Scan for the cell matching the given text and deliver its (X, Y) coordinate at center. 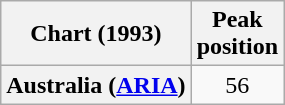
Chart (1993) (96, 34)
56 (237, 85)
Australia (ARIA) (96, 85)
Peakposition (237, 34)
